Detect which cell encompasses the target text, then output its [x, y] center coordinate. 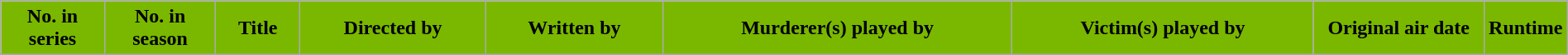
Original air date [1398, 28]
Directed by [392, 28]
No. inseason [160, 28]
No. inseries [53, 28]
Title [258, 28]
Victim(s) played by [1163, 28]
Runtime [1525, 28]
Written by [575, 28]
Murderer(s) played by [837, 28]
